Output the (x, y) coordinate of the center of the cell containing the given text.  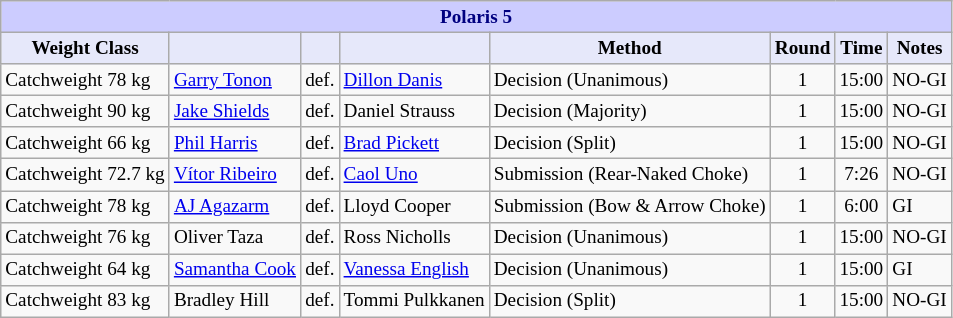
Catchweight 64 kg (86, 270)
Catchweight 83 kg (86, 301)
Catchweight 66 kg (86, 143)
Lloyd Cooper (414, 206)
Bradley Hill (234, 301)
Decision (Majority) (630, 111)
Weight Class (86, 48)
7:26 (862, 175)
Submission (Bow & Arrow Choke) (630, 206)
Vanessa English (414, 270)
Catchweight 72.7 kg (86, 175)
Method (630, 48)
Garry Tonon (234, 80)
Catchweight 90 kg (86, 111)
Notes (920, 48)
Jake Shields (234, 111)
Round (802, 48)
Catchweight 76 kg (86, 238)
Oliver Taza (234, 238)
Tommi Pulkkanen (414, 301)
Phil Harris (234, 143)
Ross Nicholls (414, 238)
Samantha Cook (234, 270)
6:00 (862, 206)
Polaris 5 (476, 17)
AJ Agazarm (234, 206)
Time (862, 48)
Brad Pickett (414, 143)
Daniel Strauss (414, 111)
Vítor Ribeiro (234, 175)
Caol Uno (414, 175)
Dillon Danis (414, 80)
Submission (Rear-Naked Choke) (630, 175)
